Extract the (x, y) coordinate from the center of the cell holding the provided text.  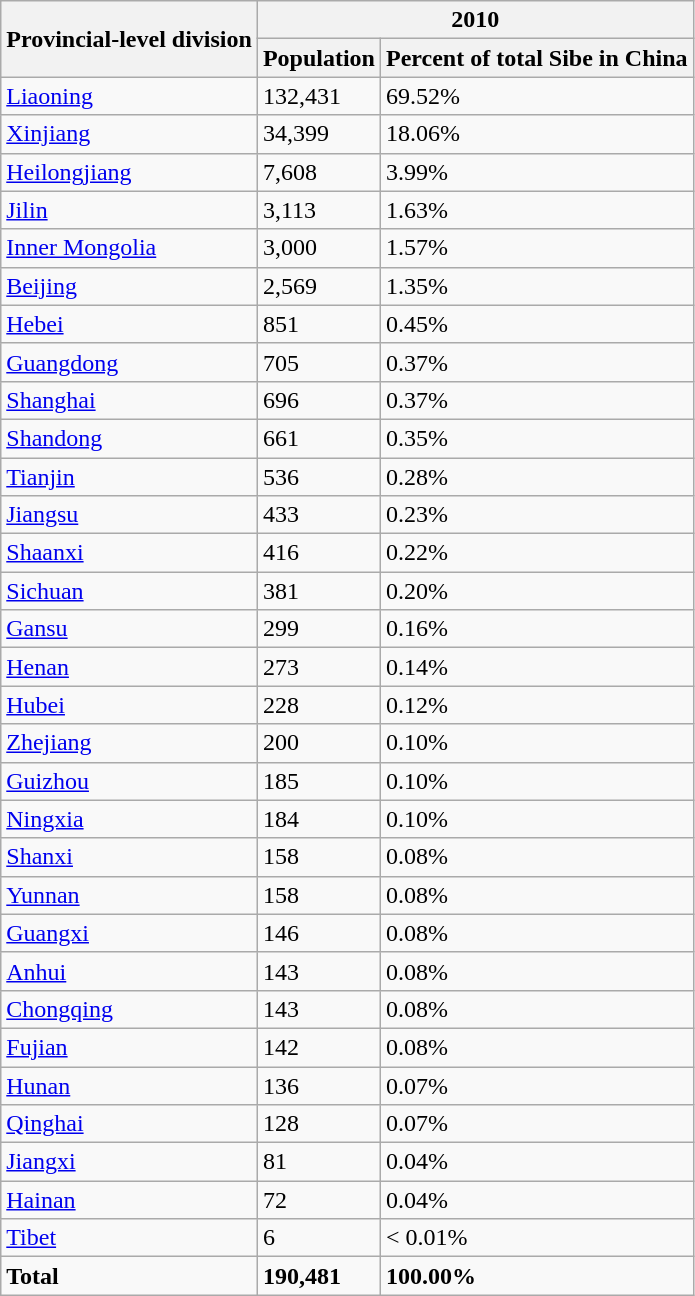
132,431 (318, 96)
Shaanxi (130, 553)
433 (318, 515)
0.23% (536, 515)
Fujian (130, 1047)
Jilin (130, 210)
Percent of total Sibe in China (536, 58)
3,113 (318, 210)
Yunnan (130, 895)
705 (318, 362)
2,569 (318, 286)
18.06% (536, 134)
7,608 (318, 172)
1.57% (536, 248)
299 (318, 629)
0.45% (536, 324)
Shanxi (130, 857)
0.22% (536, 553)
Heilongjiang (130, 172)
3,000 (318, 248)
100.00% (536, 1276)
Guizhou (130, 781)
696 (318, 400)
0.28% (536, 477)
142 (318, 1047)
Hubei (130, 705)
Shanghai (130, 400)
< 0.01% (536, 1238)
184 (318, 819)
0.12% (536, 705)
Beijing (130, 286)
185 (318, 781)
136 (318, 1085)
6 (318, 1238)
1.63% (536, 210)
228 (318, 705)
Jiangxi (130, 1162)
Inner Mongolia (130, 248)
Tianjin (130, 477)
Guangxi (130, 933)
Ningxia (130, 819)
273 (318, 667)
Chongqing (130, 1009)
Gansu (130, 629)
Jiangsu (130, 515)
34,399 (318, 134)
Population (318, 58)
Anhui (130, 971)
Hainan (130, 1200)
1.35% (536, 286)
Liaoning (130, 96)
190,481 (318, 1276)
81 (318, 1162)
128 (318, 1124)
Hebei (130, 324)
0.35% (536, 438)
Hunan (130, 1085)
146 (318, 933)
200 (318, 743)
Xinjiang (130, 134)
Shandong (130, 438)
69.52% (536, 96)
661 (318, 438)
Zhejiang (130, 743)
536 (318, 477)
416 (318, 553)
Total (130, 1276)
Qinghai (130, 1124)
0.14% (536, 667)
0.16% (536, 629)
72 (318, 1200)
Guangdong (130, 362)
381 (318, 591)
2010 (475, 20)
Tibet (130, 1238)
Provincial-level division (130, 39)
Henan (130, 667)
Sichuan (130, 591)
3.99% (536, 172)
851 (318, 324)
0.20% (536, 591)
